Provide the [X, Y] coordinate of the cell's center where the given text is located.  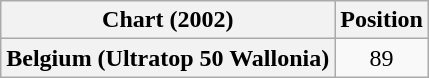
Chart (2002) [168, 20]
89 [382, 58]
Position [382, 20]
Belgium (Ultratop 50 Wallonia) [168, 58]
